Find where the given text appears and provide that cell's center as (X, Y) coordinate. 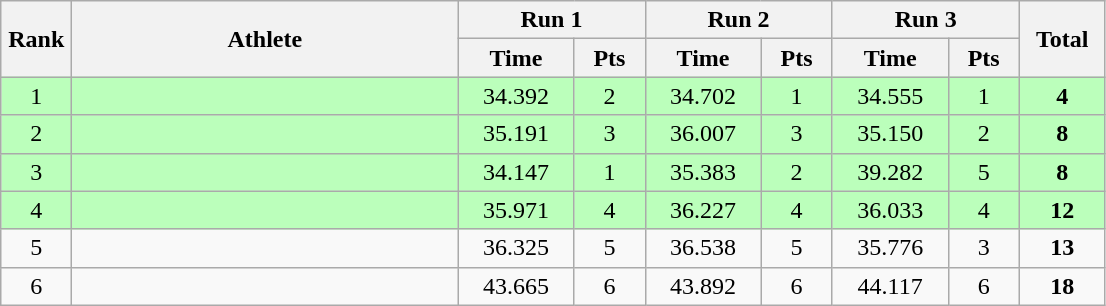
18 (1062, 286)
12 (1062, 210)
39.282 (890, 172)
Athlete (265, 39)
35.383 (703, 172)
36.007 (703, 134)
35.776 (890, 248)
43.892 (703, 286)
36.325 (516, 248)
Run 3 (926, 20)
35.971 (516, 210)
13 (1062, 248)
Total (1062, 39)
43.665 (516, 286)
Rank (36, 39)
34.702 (703, 96)
34.555 (890, 96)
Run 1 (552, 20)
34.392 (516, 96)
35.191 (516, 134)
36.033 (890, 210)
34.147 (516, 172)
36.227 (703, 210)
44.117 (890, 286)
Run 2 (738, 20)
35.150 (890, 134)
36.538 (703, 248)
